Capture the cell that displays the provided text and extract its [x, y] central coordinate. 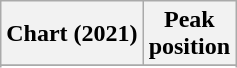
Chart (2021) [72, 34]
Peakposition [189, 34]
